Provide the (x, y) coordinate of the cell's center where the given text is located.  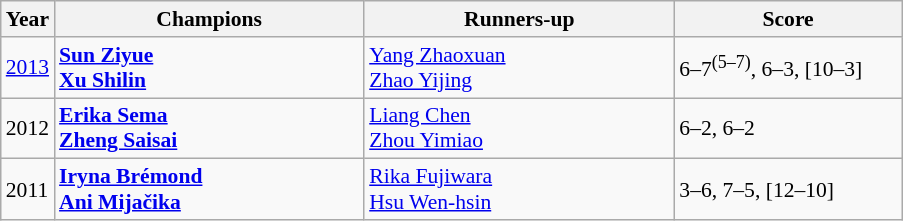
6–2, 6–2 (788, 128)
3–6, 7–5, [12–10] (788, 190)
2012 (28, 128)
6–7(5–7), 6–3, [10–3] (788, 68)
Runners-up (519, 19)
2011 (28, 190)
Liang Chen Zhou Yimiao (519, 128)
2013 (28, 68)
Year (28, 19)
Erika Sema Zheng Saisai (209, 128)
Champions (209, 19)
Iryna Brémond Ani Mijačika (209, 190)
Rika Fujiwara Hsu Wen-hsin (519, 190)
Sun Ziyue Xu Shilin (209, 68)
Score (788, 19)
Yang Zhaoxuan Zhao Yijing (519, 68)
